Extract the [x, y] coordinate from the center of the cell holding the provided text.  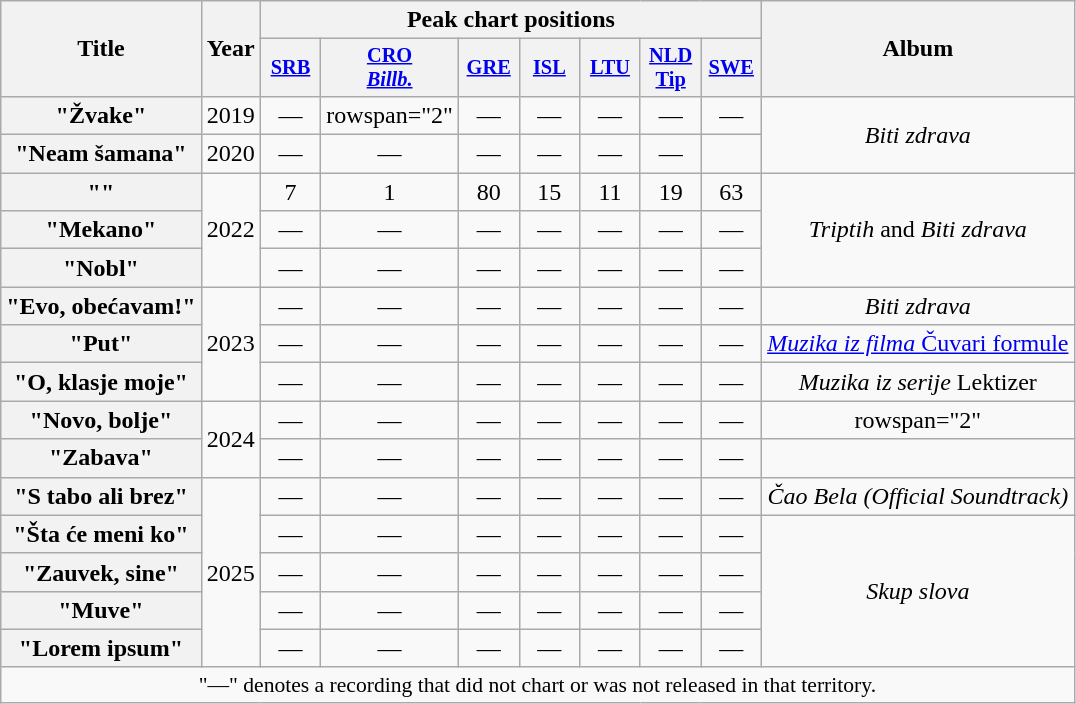
"Nobl" [101, 268]
"Novo, bolje" [101, 420]
"Neam šamana" [101, 154]
2020 [230, 154]
Triptih and Biti zdrava [918, 230]
63 [732, 192]
80 [488, 192]
"Muve" [101, 610]
11 [610, 192]
ISL [550, 68]
"Zabava" [101, 458]
"Put" [101, 344]
Skup slova [918, 591]
Album [918, 49]
Muzika iz filma Čuvari formule [918, 344]
15 [550, 192]
7 [290, 192]
"Mekano" [101, 230]
2025 [230, 572]
19 [670, 192]
Title [101, 49]
"Zauvek, sine" [101, 572]
"—" denotes a recording that did not chart or was not released in that territory. [538, 685]
Peak chart positions [510, 20]
SRB [290, 68]
"Evo, obećavam!" [101, 306]
1 [390, 192]
"" [101, 192]
CROBillb. [390, 68]
"Žvake" [101, 115]
NLDTip [670, 68]
LTU [610, 68]
SWE [732, 68]
Year [230, 49]
GRE [488, 68]
"S tabo ali brez" [101, 496]
"Šta će meni ko" [101, 534]
2022 [230, 230]
"O, klasje moje" [101, 382]
Muzika iz serije Lektizer [918, 382]
2019 [230, 115]
"Lorem ipsum" [101, 648]
Čao Bela (Official Soundtrack) [918, 496]
2024 [230, 439]
2023 [230, 344]
